Return the (X, Y) coordinate for the center point of the cell that contains the specified text.  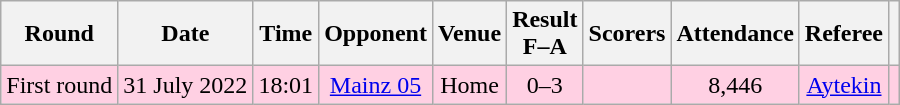
31 July 2022 (186, 85)
First round (60, 85)
18:01 (286, 85)
ResultF–A (545, 34)
Time (286, 34)
Mainz 05 (376, 85)
Aytekin (844, 85)
Attendance (735, 34)
Home (469, 85)
Venue (469, 34)
Round (60, 34)
8,446 (735, 85)
Scorers (627, 34)
0–3 (545, 85)
Referee (844, 34)
Opponent (376, 34)
Date (186, 34)
